Return the [X, Y] coordinate for the center point of the cell that contains the specified text.  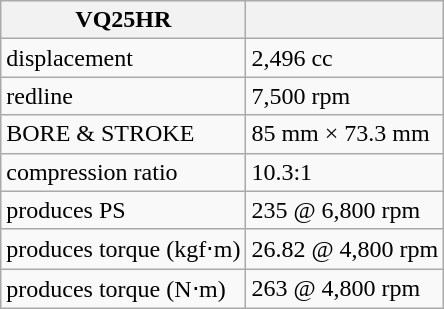
7,500 rpm [345, 96]
BORE & STROKE [124, 134]
redline [124, 96]
85 mm × 73.3 mm [345, 134]
displacement [124, 58]
produces PS [124, 210]
produces torque (kgf⋅m) [124, 249]
235 @ 6,800 rpm [345, 210]
26.82 @ 4,800 rpm [345, 249]
compression ratio [124, 172]
2,496 cc [345, 58]
produces torque (N⋅m) [124, 289]
10.3:1 [345, 172]
263 @ 4,800 rpm [345, 289]
VQ25HR [124, 20]
